Find where the given text appears and provide that cell's center as [X, Y] coordinate. 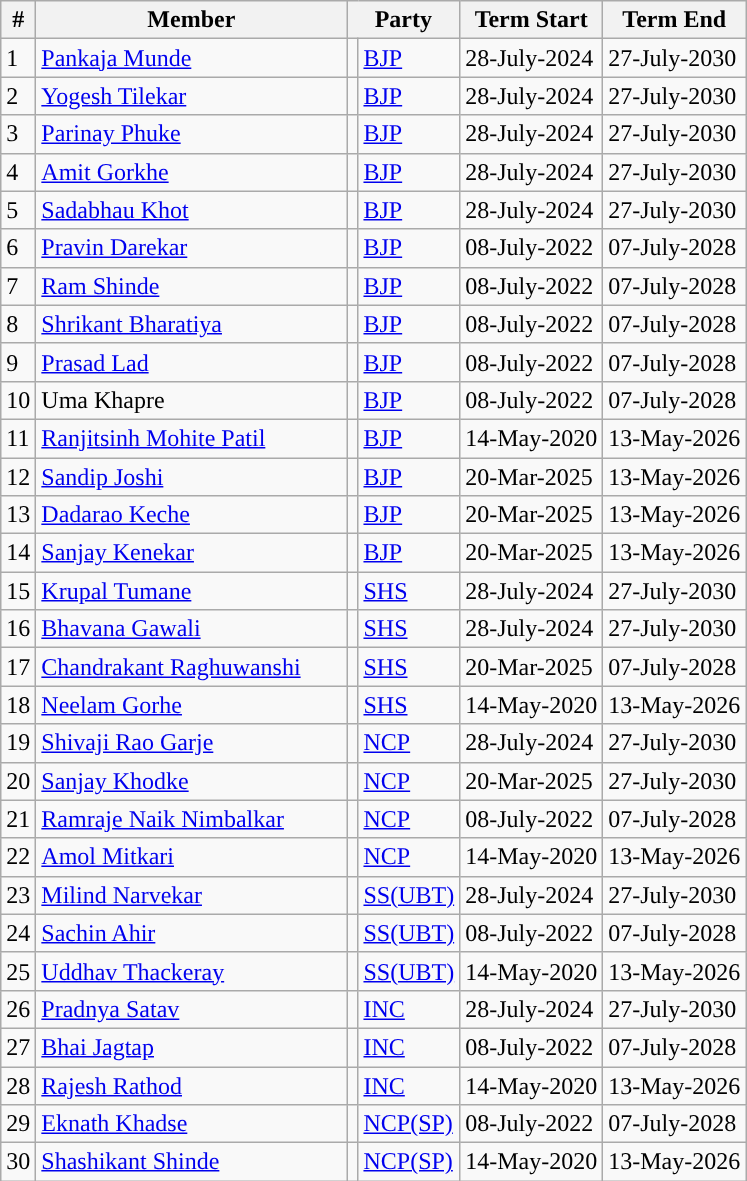
Shashikant Shinde [192, 1162]
4 [18, 172]
1 [18, 58]
Sachin Ahir [192, 933]
13 [18, 515]
Sanjay Kenekar [192, 553]
Bhai Jagtap [192, 1047]
18 [18, 705]
5 [18, 210]
Pankaja Munde [192, 58]
21 [18, 819]
19 [18, 743]
Dadarao Keche [192, 515]
30 [18, 1162]
Prasad Lad [192, 362]
Term End [674, 20]
3 [18, 134]
Term Start [532, 20]
17 [18, 667]
8 [18, 324]
29 [18, 1124]
16 [18, 629]
15 [18, 591]
12 [18, 477]
Sadabhau Khot [192, 210]
Amit Gorkhe [192, 172]
Bhavana Gawali [192, 629]
23 [18, 895]
Amol Mitkari [192, 857]
14 [18, 553]
28 [18, 1085]
Chandrakant Raghuwanshi [192, 667]
Shivaji Rao Garje [192, 743]
9 [18, 362]
Sandip Joshi [192, 477]
Pradnya Satav [192, 1009]
Krupal Tumane [192, 591]
7 [18, 286]
Ranjitsinh Mohite Patil [192, 438]
25 [18, 971]
Party [404, 20]
20 [18, 781]
24 [18, 933]
Member [192, 20]
Ramraje Naik Nimbalkar [192, 819]
2 [18, 96]
Sanjay Khodke [192, 781]
26 [18, 1009]
# [18, 20]
Milind Narvekar [192, 895]
6 [18, 248]
Uma Khapre [192, 400]
11 [18, 438]
Rajesh Rathod [192, 1085]
Parinay Phuke [192, 134]
Uddhav Thackeray [192, 971]
Yogesh Tilekar [192, 96]
Pravin Darekar [192, 248]
22 [18, 857]
27 [18, 1047]
Eknath Khadse [192, 1124]
Ram Shinde [192, 286]
Shrikant Bharatiya [192, 324]
Neelam Gorhe [192, 705]
10 [18, 400]
